Output the (X, Y) coordinate of the center of the cell containing the given text.  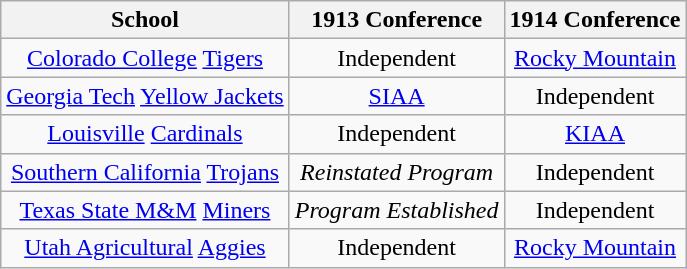
KIAA (595, 134)
1913 Conference (396, 20)
1914 Conference (595, 20)
Texas State M&M Miners (145, 210)
Reinstated Program (396, 172)
Georgia Tech Yellow Jackets (145, 96)
Utah Agricultural Aggies (145, 248)
SIAA (396, 96)
Southern California Trojans (145, 172)
Colorado College Tigers (145, 58)
School (145, 20)
Louisville Cardinals (145, 134)
Program Established (396, 210)
